Return (x, y) of the center of cell containing provided text 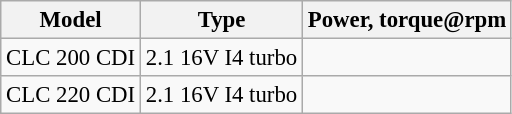
Type (221, 20)
Model (71, 20)
CLC 200 CDI (71, 58)
Power, torque@rpm (408, 20)
CLC 220 CDI (71, 95)
